Extract the [X, Y] coordinate from the center of the cell holding the provided text.  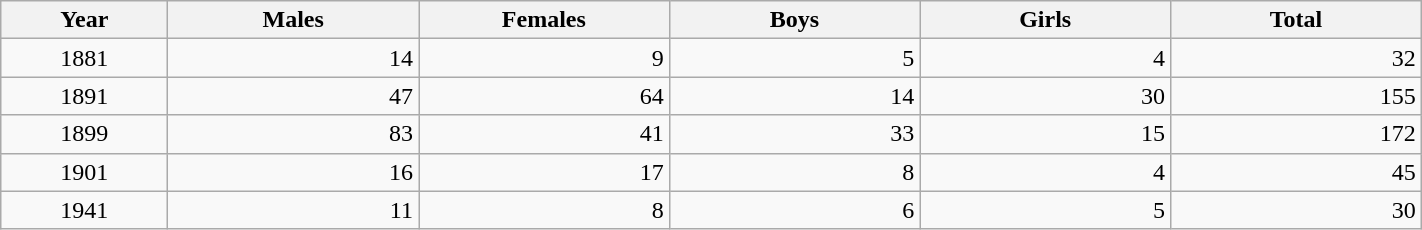
Boys [794, 20]
Females [544, 20]
Year [84, 20]
Males [294, 20]
45 [1296, 172]
11 [294, 210]
Total [1296, 20]
Girls [1046, 20]
64 [544, 96]
41 [544, 134]
6 [794, 210]
155 [1296, 96]
15 [1046, 134]
16 [294, 172]
47 [294, 96]
17 [544, 172]
1881 [84, 58]
32 [1296, 58]
9 [544, 58]
1899 [84, 134]
83 [294, 134]
1901 [84, 172]
33 [794, 134]
1891 [84, 96]
1941 [84, 210]
172 [1296, 134]
